Output the (x, y) coordinate of the center of the cell containing the given text.  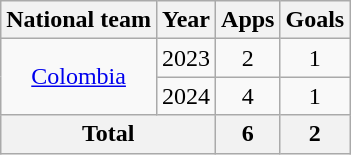
6 (248, 134)
Total (108, 134)
Colombia (79, 77)
National team (79, 20)
Year (186, 20)
Apps (248, 20)
2023 (186, 58)
2024 (186, 96)
4 (248, 96)
Goals (315, 20)
